Extract the (x, y) coordinate from the center of the cell holding the provided text.  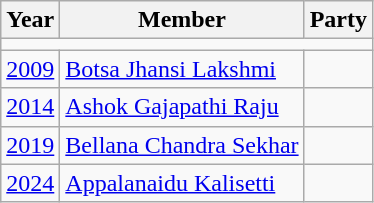
Member (182, 20)
2009 (30, 69)
Bellana Chandra Sekhar (182, 145)
Ashok Gajapathi Raju (182, 107)
Year (30, 20)
2024 (30, 183)
2014 (30, 107)
Botsa Jhansi Lakshmi (182, 69)
Appalanaidu Kalisetti (182, 183)
Party (338, 20)
2019 (30, 145)
